Search for the cell housing the specified text and yield its [x, y] center coordinate. 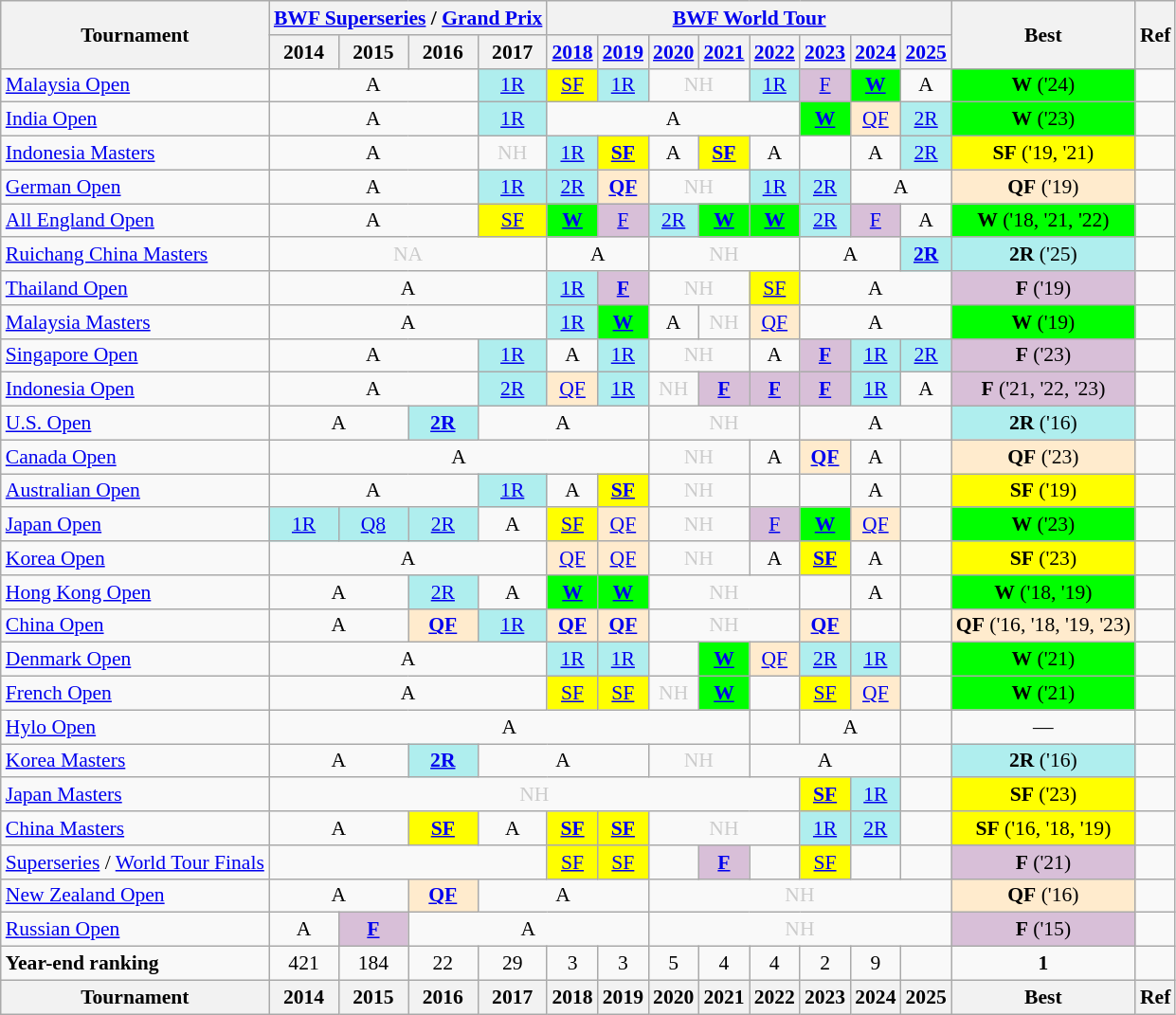
French Open [135, 694]
W ('24) [1043, 85]
2R ('25) [1043, 255]
QF ('19) [1043, 187]
New Zealand Open [135, 896]
SF ('19, '21) [1043, 154]
Korea Masters [135, 761]
QF ('16, '18, '19, '23) [1043, 625]
Malaysia Open [135, 85]
— [1043, 727]
Indonesia Open [135, 390]
Russian Open [135, 930]
QF ('23) [1043, 457]
India Open [135, 119]
F ('15) [1043, 930]
Hong Kong Open [135, 592]
Malaysia Masters [135, 322]
F ('21) [1043, 862]
Ruichang China Masters [135, 255]
Australian Open [135, 491]
F ('21, '22, '23) [1043, 390]
W ('18, '21, '22) [1043, 221]
Singapore Open [135, 355]
Year-end ranking [135, 964]
W ('18, '19) [1043, 592]
5 [673, 964]
NA [408, 255]
SF ('16, '18, '19) [1043, 828]
SF ('19) [1043, 491]
Indonesia Masters [135, 154]
2 [824, 964]
F ('19) [1043, 288]
Hylo Open [135, 727]
China Masters [135, 828]
1 [1043, 964]
F ('23) [1043, 355]
29 [512, 964]
BWF World Tour [749, 18]
184 [373, 964]
QF ('16) [1043, 896]
Korea Open [135, 558]
Canada Open [135, 457]
Thailand Open [135, 288]
9 [876, 964]
22 [443, 964]
BWF Superseries / Grand Prix [408, 18]
All England Open [135, 221]
W ('19) [1043, 322]
Q8 [373, 525]
U.S. Open [135, 424]
German Open [135, 187]
Japan Open [135, 525]
China Open [135, 625]
Japan Masters [135, 795]
421 [303, 964]
Superseries / World Tour Finals [135, 862]
Denmark Open [135, 660]
